Scan for the cell matching the given text and deliver its [X, Y] coordinate at center. 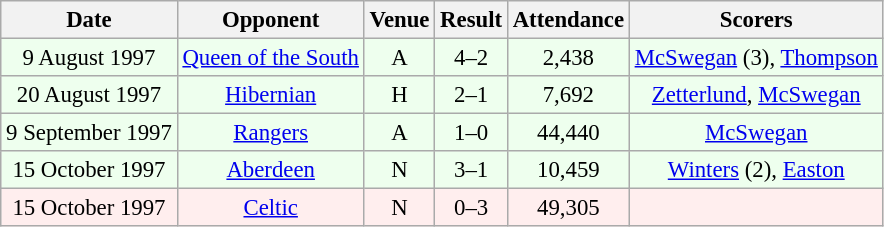
49,305 [568, 208]
4–2 [472, 58]
Opponent [270, 20]
7,692 [568, 95]
1–0 [472, 133]
2–1 [472, 95]
44,440 [568, 133]
Date [89, 20]
McSwegan [756, 133]
Scorers [756, 20]
McSwegan (3), Thompson [756, 58]
Queen of the South [270, 58]
H [400, 95]
Rangers [270, 133]
Celtic [270, 208]
Winters (2), Easton [756, 170]
3–1 [472, 170]
Result [472, 20]
Attendance [568, 20]
Zetterlund, McSwegan [756, 95]
Hibernian [270, 95]
0–3 [472, 208]
10,459 [568, 170]
Venue [400, 20]
20 August 1997 [89, 95]
2,438 [568, 58]
9 September 1997 [89, 133]
9 August 1997 [89, 58]
Aberdeen [270, 170]
